Find where the given text appears and provide that cell's center as (X, Y) coordinate. 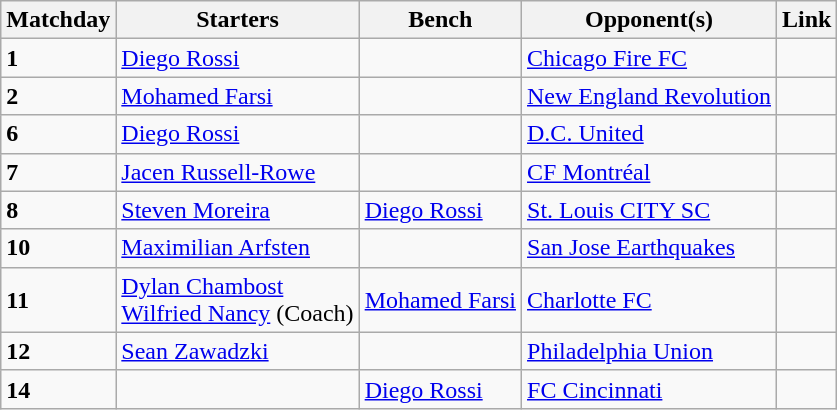
14 (58, 389)
Sean Zawadzki (238, 351)
2 (58, 96)
New England Revolution (650, 96)
D.C. United (650, 134)
Opponent(s) (650, 20)
FC Cincinnati (650, 389)
St. Louis CITY SC (650, 210)
11 (58, 300)
San Jose Earthquakes (650, 248)
Chicago Fire FC (650, 58)
7 (58, 172)
Starters (238, 20)
Link (807, 20)
10 (58, 248)
Philadelphia Union (650, 351)
1 (58, 58)
6 (58, 134)
Bench (440, 20)
Matchday (58, 20)
CF Montréal (650, 172)
Steven Moreira (238, 210)
Dylan Chambost Wilfried Nancy (Coach) (238, 300)
12 (58, 351)
8 (58, 210)
Charlotte FC (650, 300)
Jacen Russell-Rowe (238, 172)
Maximilian Arfsten (238, 248)
